Provide the (X, Y) coordinate of the cell's center where the given text is located.  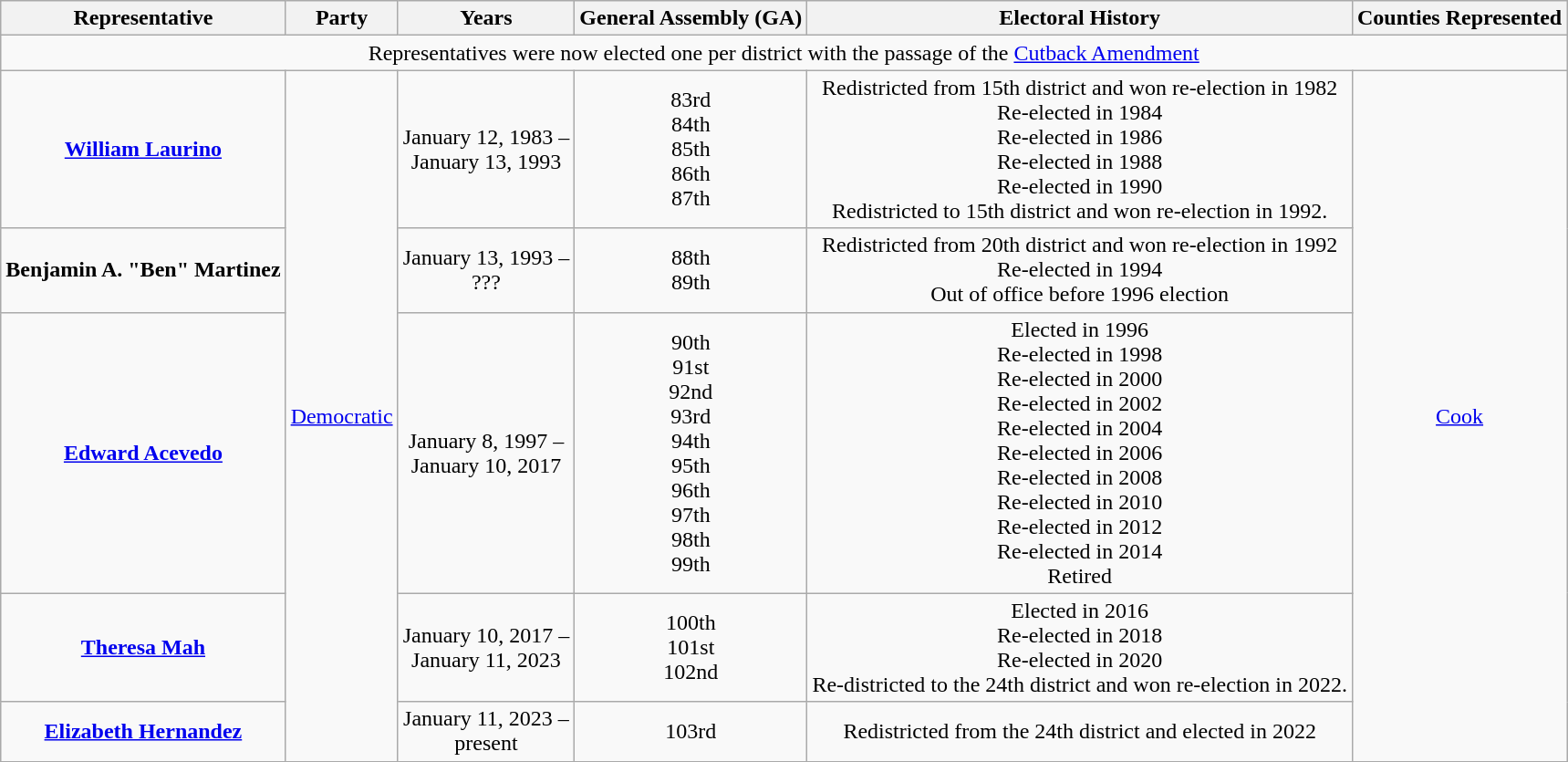
100th101st102nd (691, 648)
Elizabeth Hernandez (143, 732)
January 10, 2017 –January 11, 2023 (486, 648)
Redistricted from 20th district and won re-election in 1992Re-elected in 1994Out of office before 1996 election (1080, 270)
Edward Acevedo (143, 453)
83rd84th85th86th87th (691, 150)
Democratic (341, 416)
Years (486, 18)
Theresa Mah (143, 648)
90th91st92nd93rd94th95th96th97th98th99th (691, 453)
William Laurino (143, 150)
Electoral History (1080, 18)
January 13, 1993 –??? (486, 270)
Cook (1459, 416)
Benjamin A. "Ben" Martinez (143, 270)
Representative (143, 18)
General Assembly (GA) (691, 18)
Party (341, 18)
103rd (691, 732)
January 8, 1997 –January 10, 2017 (486, 453)
88th89th (691, 270)
Elected in 2016Re-elected in 2018Re-elected in 2020Re-districted to the 24th district and won re-election in 2022. (1080, 648)
Counties Represented (1459, 18)
Redistricted from the 24th district and elected in 2022 (1080, 732)
January 11, 2023 –present (486, 732)
Representatives were now elected one per district with the passage of the Cutback Amendment (784, 53)
January 12, 1983 –January 13, 1993 (486, 150)
